Scan for the cell matching the given text and deliver its [x, y] coordinate at center. 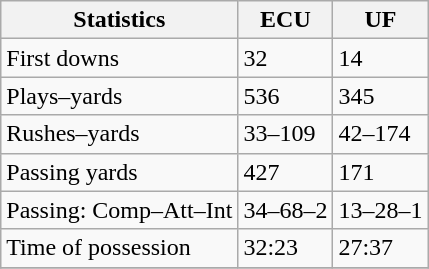
171 [380, 172]
14 [380, 58]
27:37 [380, 248]
Plays–yards [120, 96]
UF [380, 20]
427 [286, 172]
Time of possession [120, 248]
First downs [120, 58]
Rushes–yards [120, 134]
Passing yards [120, 172]
42–174 [380, 134]
34–68–2 [286, 210]
Statistics [120, 20]
13–28–1 [380, 210]
536 [286, 96]
345 [380, 96]
ECU [286, 20]
33–109 [286, 134]
32 [286, 58]
Passing: Comp–Att–Int [120, 210]
32:23 [286, 248]
